From the cell containing the given text, extract its center point as [X, Y] coordinate. 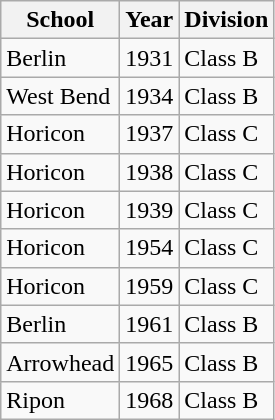
Year [150, 20]
1954 [150, 248]
1961 [150, 324]
Ripon [60, 400]
1937 [150, 134]
1965 [150, 362]
1931 [150, 58]
West Bend [60, 96]
1939 [150, 210]
1938 [150, 172]
School [60, 20]
Division [226, 20]
Arrowhead [60, 362]
1959 [150, 286]
1968 [150, 400]
1934 [150, 96]
